Return (X, Y) of the center of cell containing provided text 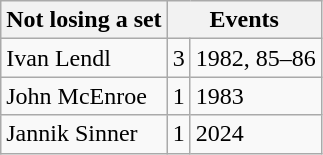
John McEnroe (84, 96)
Not losing a set (84, 20)
Events (244, 20)
3 (178, 58)
2024 (256, 134)
1982, 85–86 (256, 58)
1983 (256, 96)
Jannik Sinner (84, 134)
Ivan Lendl (84, 58)
